Locate the cell with the specified text and output its (X, Y) center coordinate. 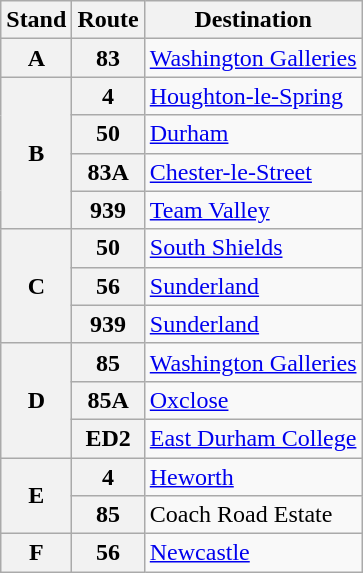
E (36, 496)
83A (108, 172)
Newcastle (253, 553)
Team Valley (253, 210)
A (36, 58)
Heworth (253, 477)
D (36, 400)
C (36, 286)
Coach Road Estate (253, 515)
ED2 (108, 438)
East Durham College (253, 438)
Houghton-le-Spring (253, 96)
B (36, 153)
Destination (253, 20)
83 (108, 58)
Chester-le-Street (253, 172)
Route (108, 20)
F (36, 553)
85A (108, 400)
Oxclose (253, 400)
South Shields (253, 248)
Stand (36, 20)
Durham (253, 134)
